Scan for the cell matching the given text and deliver its (x, y) coordinate at center. 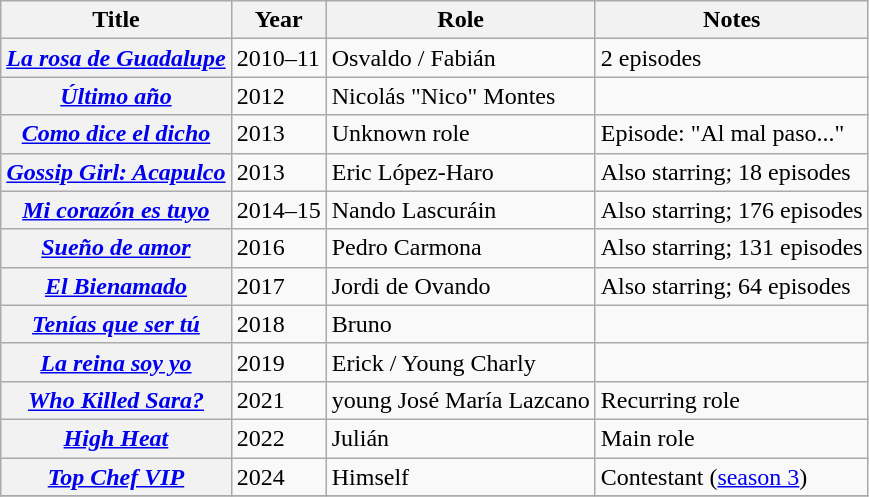
Pedro Carmona (460, 248)
Year (278, 20)
Eric López-Haro (460, 172)
2012 (278, 96)
young José María Lazcano (460, 400)
2017 (278, 286)
Gossip Girl: Acapulco (116, 172)
2019 (278, 362)
Top Chef VIP (116, 477)
Main role (732, 438)
Osvaldo / Fabián (460, 58)
Mi corazón es tuyo (116, 210)
Erick / Young Charly (460, 362)
Recurring role (732, 400)
High Heat (116, 438)
Episode: "Al mal paso..." (732, 134)
La rosa de Guadalupe (116, 58)
Nando Lascuráin (460, 210)
Also starring; 131 episodes (732, 248)
2014–15 (278, 210)
Último año (116, 96)
La reina soy yo (116, 362)
Himself (460, 477)
2018 (278, 324)
2010–11 (278, 58)
Also starring; 176 episodes (732, 210)
Como dice el dicho (116, 134)
Julián (460, 438)
Jordi de Ovando (460, 286)
2016 (278, 248)
2024 (278, 477)
Also starring; 64 episodes (732, 286)
Notes (732, 20)
Contestant (season 3) (732, 477)
El Bienamado (116, 286)
Title (116, 20)
Tenías que ser tú (116, 324)
2 episodes (732, 58)
2022 (278, 438)
Bruno (460, 324)
Sueño de amor (116, 248)
Nicolás "Nico" Montes (460, 96)
Role (460, 20)
Also starring; 18 episodes (732, 172)
2021 (278, 400)
Unknown role (460, 134)
Who Killed Sara? (116, 400)
